For the text-containing cell, return its midpoint in (x, y) coordinate format. 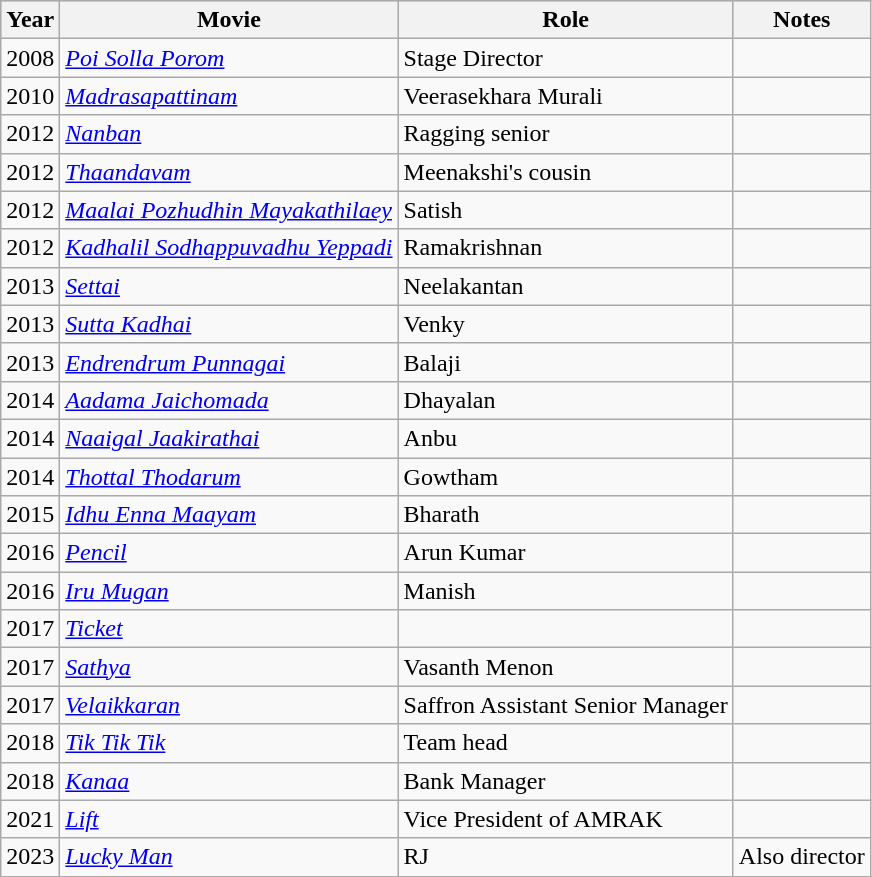
Balaji (566, 362)
Madrasapattinam (229, 96)
Vice President of AMRAK (566, 819)
Thaandavam (229, 172)
Lift (229, 819)
Ragging senior (566, 134)
Kadhalil Sodhappuvadhu Yeppadi (229, 248)
Bank Manager (566, 781)
Endrendrum Punnagai (229, 362)
Saffron Assistant Senior Manager (566, 705)
Pencil (229, 553)
Ramakrishnan (566, 248)
2021 (30, 819)
Role (566, 20)
Manish (566, 591)
2010 (30, 96)
Venky (566, 324)
Maalai Pozhudhin Mayakathilaey (229, 210)
Lucky Man (229, 857)
Naaigal Jaakirathai (229, 438)
Veerasekhara Murali (566, 96)
Vasanth Menon (566, 667)
Gowtham (566, 477)
Idhu Enna Maayam (229, 515)
Ticket (229, 629)
2015 (30, 515)
Movie (229, 20)
Iru Mugan (229, 591)
Thottal Thodarum (229, 477)
Anbu (566, 438)
Arun Kumar (566, 553)
Sutta Kadhai (229, 324)
Dhayalan (566, 400)
Bharath (566, 515)
Tik Tik Tik (229, 743)
Team head (566, 743)
Stage Director (566, 58)
Settai (229, 286)
2023 (30, 857)
Velaikkaran (229, 705)
Poi Solla Porom (229, 58)
Also director (802, 857)
Aadama Jaichomada (229, 400)
Kanaa (229, 781)
Meenakshi's cousin (566, 172)
Nanban (229, 134)
2008 (30, 58)
Satish (566, 210)
Year (30, 20)
RJ (566, 857)
Neelakantan (566, 286)
Notes (802, 20)
Sathya (229, 667)
